Scan for the cell matching the given text and deliver its (x, y) coordinate at center. 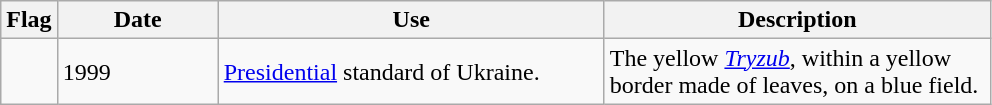
Description (797, 20)
Flag (29, 20)
The yellow Tryzub, within a yellow border made of leaves, on a blue field. (797, 72)
1999 (138, 72)
Date (138, 20)
Use (411, 20)
Presidential standard of Ukraine. (411, 72)
